Determine the [x, y] coordinate at the center of the cell enclosing the given text.  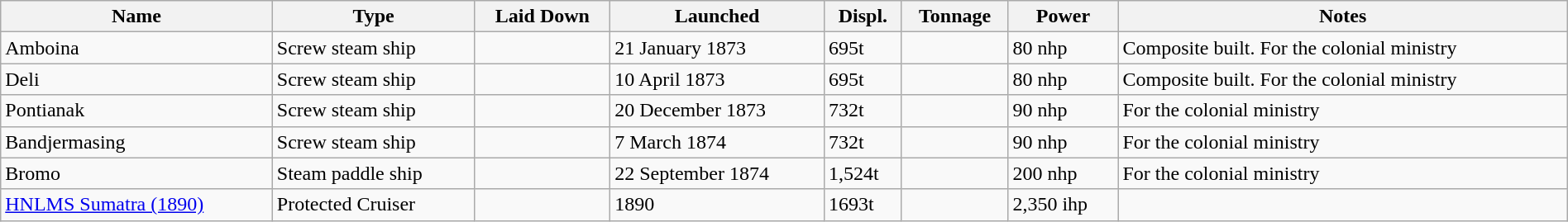
Laid Down [543, 17]
2,350 ihp [1064, 205]
Steam paddle ship [374, 173]
Launched [718, 17]
1693t [863, 205]
Bandjermasing [137, 142]
Power [1064, 17]
Deli [137, 79]
Type [374, 17]
Tonnage [954, 17]
Name [137, 17]
7 March 1874 [718, 142]
1,524t [863, 173]
20 December 1873 [718, 111]
Notes [1343, 17]
1890 [718, 205]
22 September 1874 [718, 173]
21 January 1873 [718, 48]
Displ. [863, 17]
10 April 1873 [718, 79]
Protected Cruiser [374, 205]
Amboina [137, 48]
200 nhp [1064, 173]
Bromo [137, 173]
Pontianak [137, 111]
HNLMS Sumatra (1890) [137, 205]
